Pinpoint the cell where the given text exists, returning its (X, Y) midpoint coordinate. 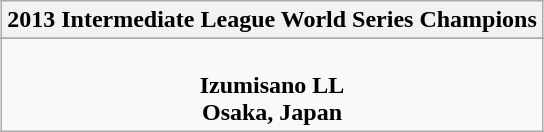
2013 Intermediate League World Series Champions (272, 20)
Izumisano LLOsaka, Japan (272, 85)
